Search for the cell housing the specified text and yield its [X, Y] center coordinate. 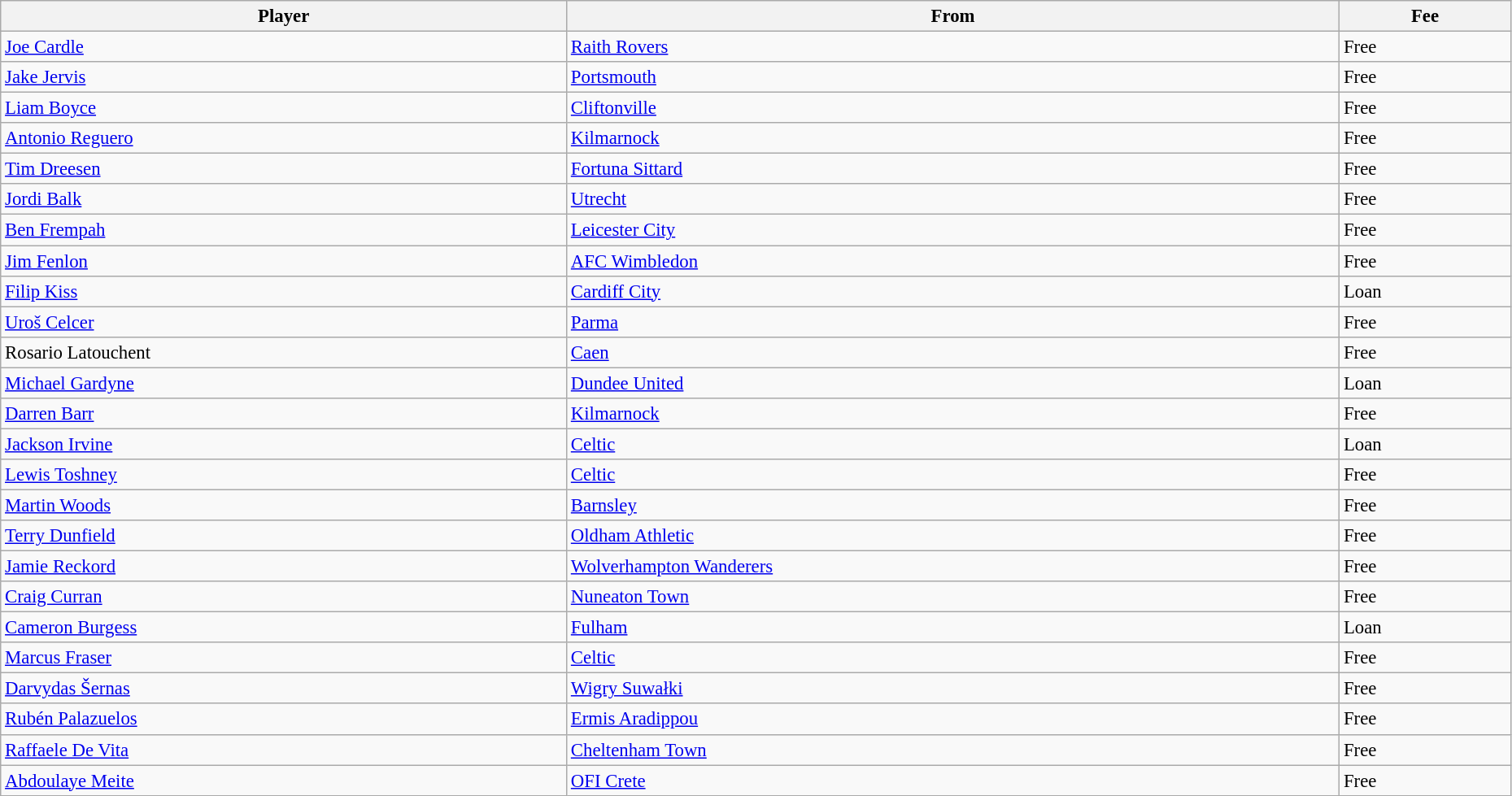
Marcus Fraser [284, 658]
Cliftonville [953, 108]
Tim Dreesen [284, 169]
Player [284, 16]
Michael Gardyne [284, 383]
Jordi Balk [284, 199]
Rubén Palazuelos [284, 720]
Rosario Latouchent [284, 352]
Raith Rovers [953, 47]
Abdoulaye Meite [284, 781]
Liam Boyce [284, 108]
Dundee United [953, 383]
Fee [1425, 16]
Nuneaton Town [953, 597]
Craig Curran [284, 597]
Ben Frempah [284, 230]
AFC Wimbledon [953, 261]
Cameron Burgess [284, 628]
Cardiff City [953, 291]
Terry Dunfield [284, 536]
From [953, 16]
Darren Barr [284, 414]
Darvydas Šernas [284, 689]
Oldham Athletic [953, 536]
Cheltenham Town [953, 750]
OFI Crete [953, 781]
Joe Cardle [284, 47]
Antonio Reguero [284, 138]
Wolverhampton Wanderers [953, 567]
Barnsley [953, 505]
Raffaele De Vita [284, 750]
Uroš Celcer [284, 322]
Portsmouth [953, 77]
Jake Jervis [284, 77]
Caen [953, 352]
Martin Woods [284, 505]
Filip Kiss [284, 291]
Wigry Suwałki [953, 689]
Jim Fenlon [284, 261]
Lewis Toshney [284, 475]
Fortuna Sittard [953, 169]
Fulham [953, 628]
Utrecht [953, 199]
Parma [953, 322]
Jackson Irvine [284, 444]
Jamie Reckord [284, 567]
Ermis Aradippou [953, 720]
Leicester City [953, 230]
